Return (x, y) of the center of cell containing provided text 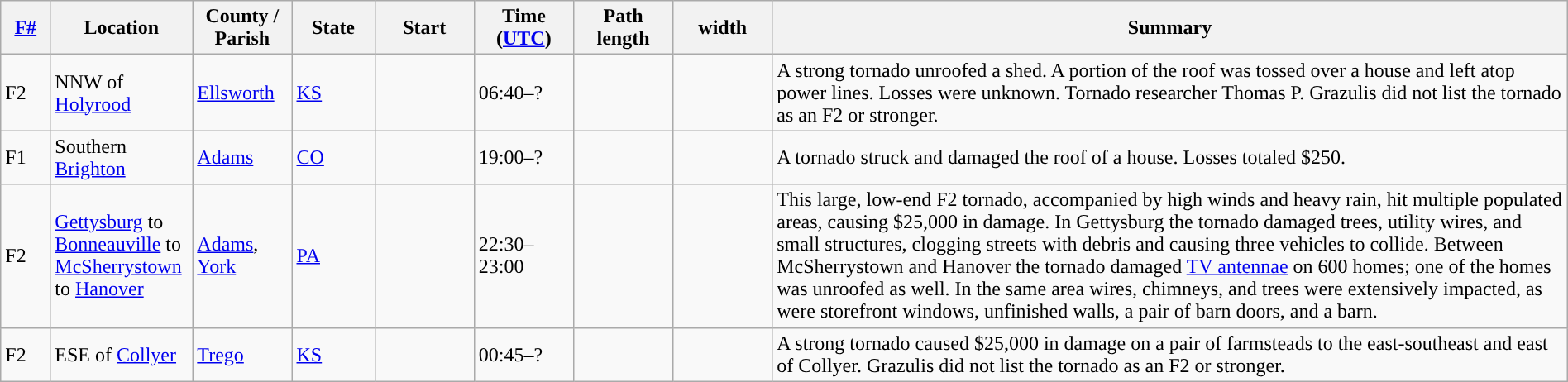
F# (26, 28)
Adams (242, 157)
Ellsworth (242, 93)
NNW of Holyrood (122, 93)
19:00–? (523, 157)
Summary (1170, 28)
Gettysburg to Bonneauville to McSherrystown to Hanover (122, 256)
00:45–? (523, 354)
CO (333, 157)
Trego (242, 354)
Southern Brighton (122, 157)
Location (122, 28)
ESE of Collyer (122, 354)
06:40–? (523, 93)
Adams, York (242, 256)
22:30–23:00 (523, 256)
Start (424, 28)
Time (UTC) (523, 28)
County / Parish (242, 28)
Path length (623, 28)
F1 (26, 157)
State (333, 28)
PA (333, 256)
A tornado struck and damaged the roof of a house. Losses totaled $250. (1170, 157)
width (723, 28)
